Locate the cell with the specified text and output its [X, Y] center coordinate. 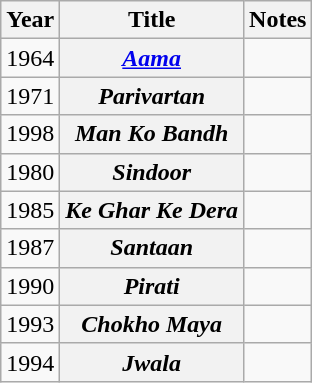
1971 [30, 96]
1990 [30, 286]
Ke Ghar Ke Dera [152, 210]
Title [152, 20]
1994 [30, 362]
Chokho Maya [152, 324]
Notes [278, 20]
Man Ko Bandh [152, 134]
1980 [30, 172]
Santaan [152, 248]
Sindoor [152, 172]
Aama [152, 58]
Pirati [152, 286]
1964 [30, 58]
1985 [30, 210]
Jwala [152, 362]
Year [30, 20]
1993 [30, 324]
1987 [30, 248]
1998 [30, 134]
Parivartan [152, 96]
